Return the (x, y) coordinate for the center point of the cell that contains the specified text.  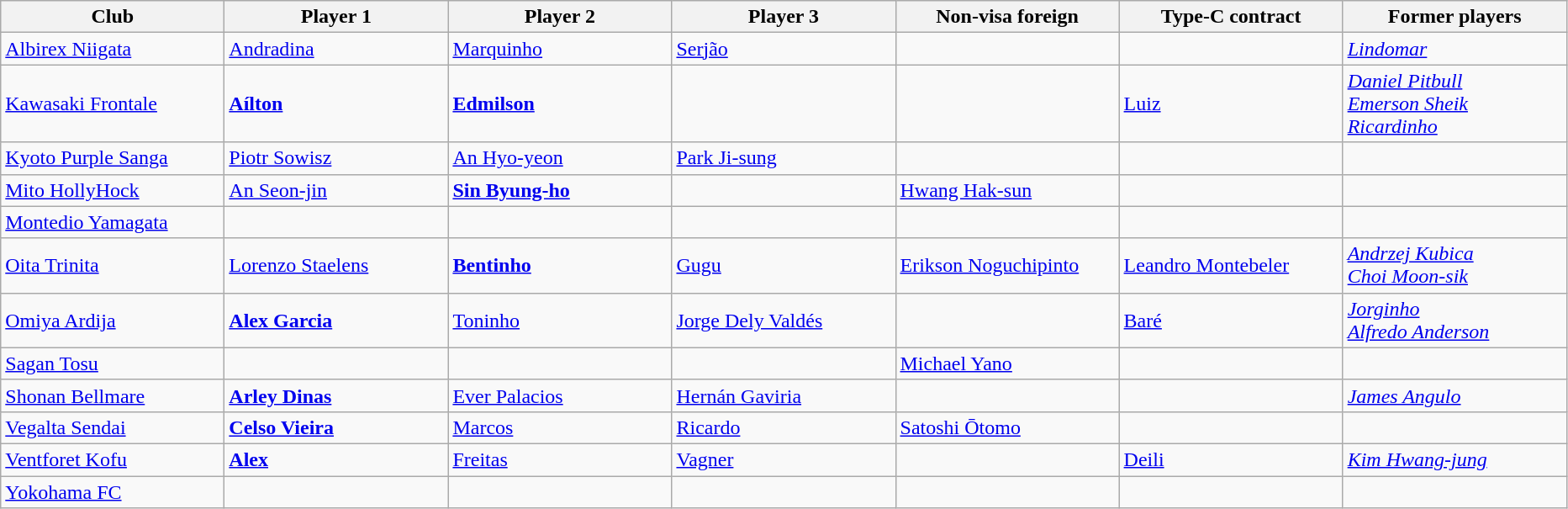
Alex Garcia (336, 320)
Hernán Gaviria (784, 395)
Celso Vieira (336, 427)
Marquinho (560, 49)
Park Ji-sung (784, 158)
An Hyo-yeon (560, 158)
Marcos (560, 427)
Andrzej Kubica Choi Moon-sik (1454, 266)
Oita Trinita (113, 266)
Aílton (336, 103)
Mito HollyHock (113, 190)
Kyoto Purple Sanga (113, 158)
Vegalta Sendai (113, 427)
Montedio Yamagata (113, 222)
Alex (336, 459)
Leandro Montebeler (1231, 266)
Omiya Ardija (113, 320)
Luiz (1231, 103)
Player 2 (560, 17)
Jorginho Alfredo Anderson (1454, 320)
James Angulo (1454, 395)
Player 1 (336, 17)
Toninho (560, 320)
Shonan Bellmare (113, 395)
Sagan Tosu (113, 363)
Ventforet Kofu (113, 459)
Baré (1231, 320)
Satoshi Ōtomo (1007, 427)
Non-visa foreign (1007, 17)
Vagner (784, 459)
Albirex Niigata (113, 49)
Lindomar (1454, 49)
Jorge Dely Valdés (784, 320)
Ricardo (784, 427)
Hwang Hak-sun (1007, 190)
Edmilson (560, 103)
Player 3 (784, 17)
Ever Palacios (560, 395)
Daniel Pitbull Emerson Sheik Ricardinho (1454, 103)
Sin Byung-ho (560, 190)
Freitas (560, 459)
Deili (1231, 459)
Bentinho (560, 266)
Type-C contract (1231, 17)
An Seon-jin (336, 190)
Kim Hwang-jung (1454, 459)
Yokohama FC (113, 492)
Kawasaki Frontale (113, 103)
Former players (1454, 17)
Gugu (784, 266)
Michael Yano (1007, 363)
Serjão (784, 49)
Club (113, 17)
Lorenzo Staelens (336, 266)
Arley Dinas (336, 395)
Andradina (336, 49)
Erikson Noguchipinto (1007, 266)
Piotr Sowisz (336, 158)
